Output the [x, y] coordinate of the center of the cell containing the given text.  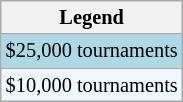
$25,000 tournaments [92, 51]
Legend [92, 17]
$10,000 tournaments [92, 85]
